Output the (X, Y) coordinate of the center of the cell containing the given text.  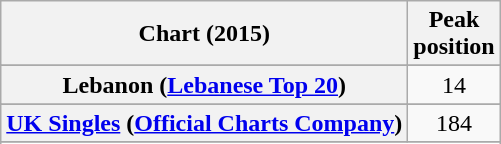
Peakposition (454, 34)
UK Singles (Official Charts Company) (204, 123)
14 (454, 85)
Chart (2015) (204, 34)
Lebanon (Lebanese Top 20) (204, 85)
184 (454, 123)
